For the text-containing cell, return its midpoint in (X, Y) coordinate format. 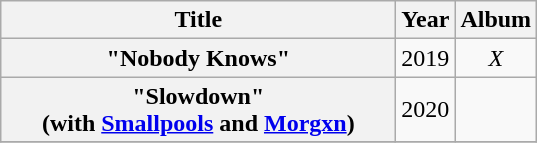
Title (198, 20)
"Nobody Knows" (198, 58)
Album (496, 20)
2019 (426, 58)
2020 (426, 110)
X (496, 58)
"Slowdown" (with Smallpools and Morgxn) (198, 110)
Year (426, 20)
